For the text-containing cell, return its midpoint in (X, Y) coordinate format. 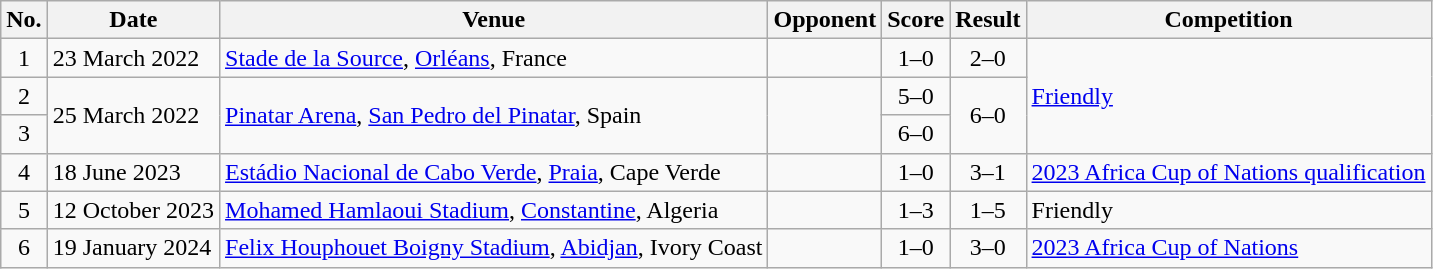
4 (24, 172)
18 June 2023 (133, 172)
Venue (494, 20)
2–0 (988, 58)
Mohamed Hamlaoui Stadium, Constantine, Algeria (494, 210)
Estádio Nacional de Cabo Verde, Praia, Cape Verde (494, 172)
19 January 2024 (133, 248)
1–5 (988, 210)
1–3 (916, 210)
Opponent (825, 20)
No. (24, 20)
3–0 (988, 248)
Score (916, 20)
12 October 2023 (133, 210)
5 (24, 210)
2 (24, 96)
23 March 2022 (133, 58)
2023 Africa Cup of Nations qualification (1228, 172)
Pinatar Arena, San Pedro del Pinatar, Spain (494, 115)
6 (24, 248)
3 (24, 134)
1 (24, 58)
3–1 (988, 172)
Stade de la Source, Orléans, France (494, 58)
Competition (1228, 20)
5–0 (916, 96)
2023 Africa Cup of Nations (1228, 248)
Result (988, 20)
25 March 2022 (133, 115)
Felix Houphouet Boigny Stadium, Abidjan, Ivory Coast (494, 248)
Date (133, 20)
